Search for the cell housing the specified text and yield its [X, Y] center coordinate. 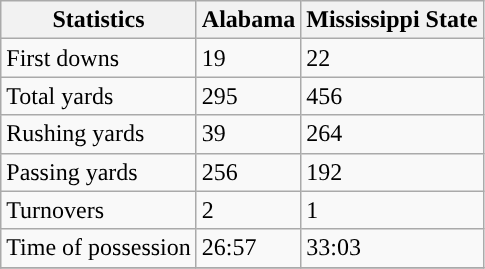
456 [392, 96]
256 [248, 172]
192 [392, 172]
Rushing yards [99, 134]
264 [392, 134]
39 [248, 134]
26:57 [248, 248]
22 [392, 58]
Passing yards [99, 172]
33:03 [392, 248]
First downs [99, 58]
1 [392, 210]
2 [248, 210]
Total yards [99, 96]
Mississippi State [392, 20]
Statistics [99, 20]
19 [248, 58]
Turnovers [99, 210]
Alabama [248, 20]
295 [248, 96]
Time of possession [99, 248]
